Return the [x, y] coordinate for the center point of the cell that contains the specified text.  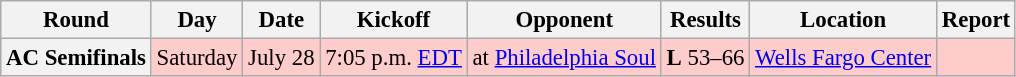
Report [976, 20]
Round [76, 20]
Results [705, 20]
Saturday [197, 58]
L 53–66 [705, 58]
Kickoff [394, 20]
Opponent [564, 20]
at Philadelphia Soul [564, 58]
Location [844, 20]
AC Semifinals [76, 58]
Wells Fargo Center [844, 58]
Day [197, 20]
7:05 p.m. EDT [394, 58]
Date [282, 20]
July 28 [282, 58]
